Identify which cell holds the provided text, then report its [X, Y] central coordinate. 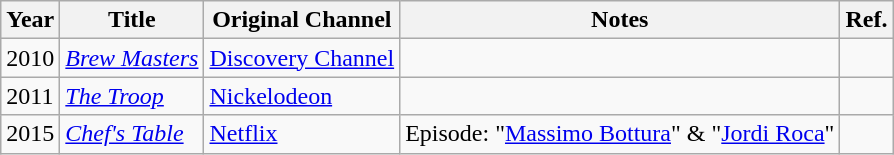
Notes [620, 20]
2011 [30, 96]
The Troop [132, 96]
Original Channel [302, 20]
2015 [30, 134]
Nickelodeon [302, 96]
Discovery Channel [302, 58]
2010 [30, 58]
Netflix [302, 134]
Episode: "Massimo Bottura" & "Jordi Roca" [620, 134]
Ref. [866, 20]
Year [30, 20]
Chef's Table [132, 134]
Title [132, 20]
Brew Masters [132, 58]
